Detect which cell encompasses the target text, then output its [X, Y] center coordinate. 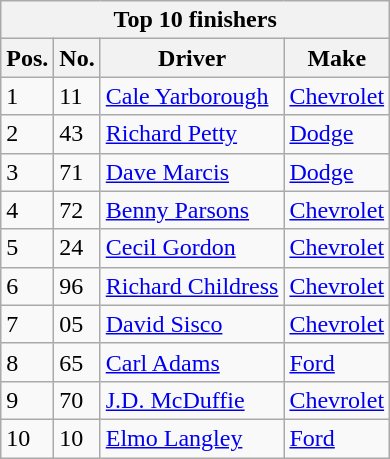
9 [28, 400]
Richard Petty [192, 134]
70 [77, 400]
Benny Parsons [192, 210]
No. [77, 58]
Carl Adams [192, 362]
3 [28, 172]
4 [28, 210]
David Sisco [192, 324]
7 [28, 324]
Pos. [28, 58]
J.D. McDuffie [192, 400]
24 [77, 248]
Cale Yarborough [192, 96]
2 [28, 134]
11 [77, 96]
96 [77, 286]
72 [77, 210]
65 [77, 362]
71 [77, 172]
Make [337, 58]
8 [28, 362]
Richard Childress [192, 286]
05 [77, 324]
Elmo Langley [192, 438]
Cecil Gordon [192, 248]
5 [28, 248]
1 [28, 96]
Dave Marcis [192, 172]
Driver [192, 58]
Top 10 finishers [196, 20]
43 [77, 134]
6 [28, 286]
